Identify which cell holds the provided text, then report its (X, Y) central coordinate. 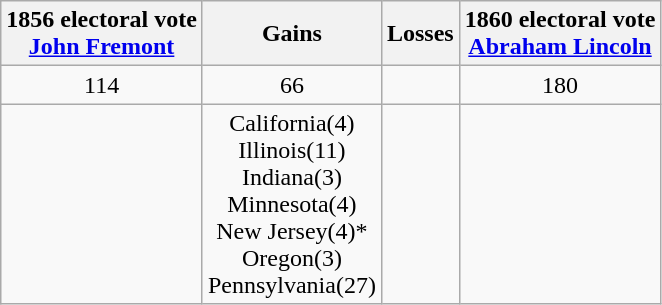
180 (560, 85)
Gains (292, 34)
1856 electoral voteJohn Fremont (102, 34)
114 (102, 85)
1860 electoral voteAbraham Lincoln (560, 34)
Losses (420, 34)
66 (292, 85)
California(4)Illinois(11)Indiana(3)Minnesota(4)New Jersey(4)*Oregon(3)Pennsylvania(27) (292, 204)
